Identify which cell holds the provided text, then report its (x, y) central coordinate. 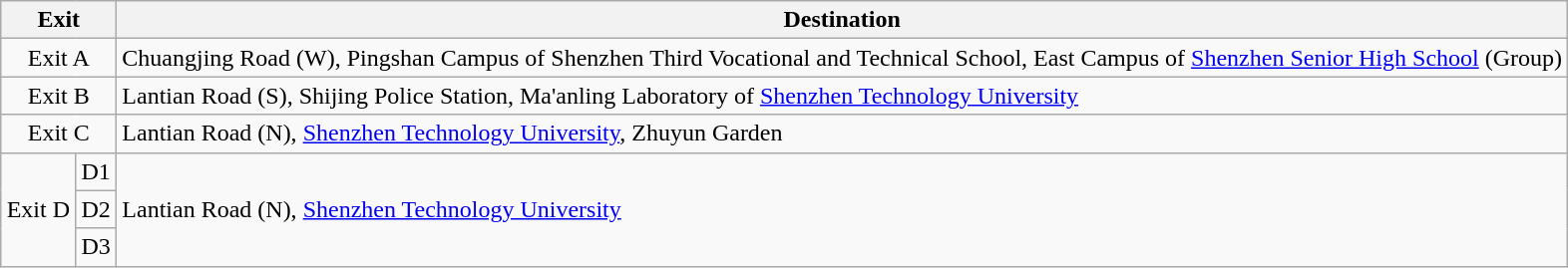
Chuangjing Road (W), Pingshan Campus of Shenzhen Third Vocational and Technical School, East Campus of Shenzhen Senior High School (Group) (842, 58)
Lantian Road (N), Shenzhen Technology University (842, 209)
Destination (842, 20)
Exit D (38, 209)
Exit C (59, 134)
Exit A (59, 58)
Exit B (59, 96)
Lantian Road (N), Shenzhen Technology University, Zhuyun Garden (842, 134)
D2 (96, 209)
D3 (96, 247)
Lantian Road (S), Shijing Police Station, Ma'anling Laboratory of Shenzhen Technology University (842, 96)
Exit (59, 20)
D1 (96, 171)
